Determine the (X, Y) coordinate at the center of the cell enclosing the given text.  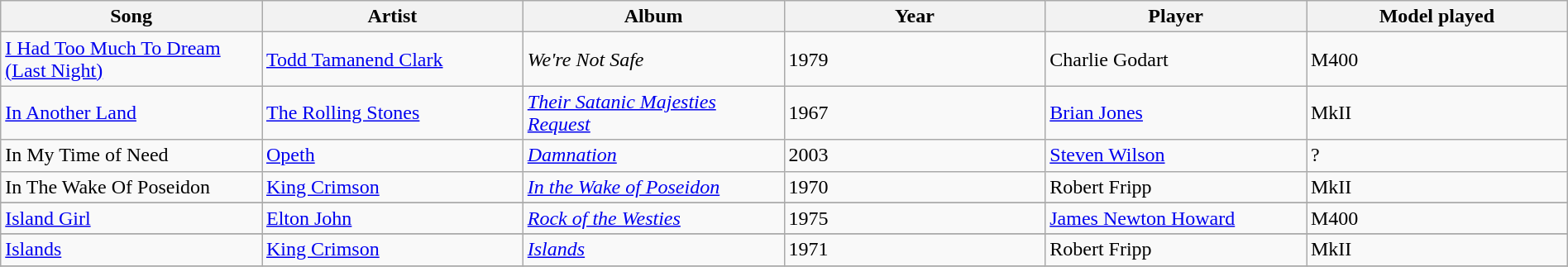
? (1437, 155)
1979 (915, 60)
Year (915, 17)
Song (131, 17)
Charlie Godart (1176, 60)
1967 (915, 112)
We're Not Safe (653, 60)
Opeth (392, 155)
In The Wake Of Poseidon (131, 187)
In the Wake of Poseidon (653, 187)
2003 (915, 155)
Their Satanic Majesties Request (653, 112)
Brian Jones (1176, 112)
Elton John (392, 218)
1971 (915, 250)
Player (1176, 17)
The Rolling Stones (392, 112)
1970 (915, 187)
Artist (392, 17)
Todd Tamanend Clark (392, 60)
Steven Wilson (1176, 155)
Rock of the Westies (653, 218)
Model played (1437, 17)
Damnation (653, 155)
Album (653, 17)
In My Time of Need (131, 155)
Island Girl (131, 218)
James Newton Howard (1176, 218)
In Another Land (131, 112)
I Had Too Much To Dream (Last Night) (131, 60)
1975 (915, 218)
